Search for the cell housing the specified text and yield its (x, y) center coordinate. 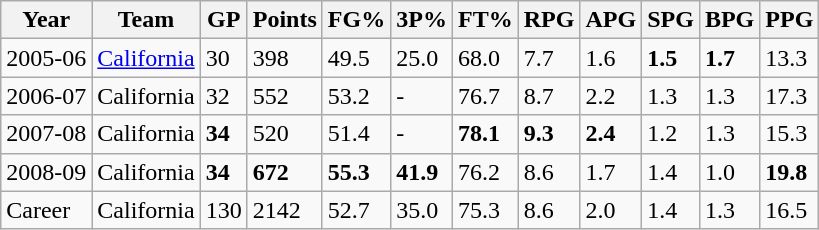
49.5 (356, 58)
16.5 (790, 210)
SPG (671, 20)
520 (284, 134)
8.7 (549, 96)
552 (284, 96)
Year (46, 20)
19.8 (790, 172)
7.7 (549, 58)
2.4 (611, 134)
GP (224, 20)
1.0 (729, 172)
PPG (790, 20)
25.0 (422, 58)
3P% (422, 20)
FT% (485, 20)
52.7 (356, 210)
RPG (549, 20)
APG (611, 20)
1.6 (611, 58)
FG% (356, 20)
15.3 (790, 134)
13.3 (790, 58)
2007-08 (46, 134)
53.2 (356, 96)
2142 (284, 210)
76.7 (485, 96)
1.5 (671, 58)
32 (224, 96)
51.4 (356, 134)
41.9 (422, 172)
Team (146, 20)
2.0 (611, 210)
672 (284, 172)
2005-06 (46, 58)
68.0 (485, 58)
17.3 (790, 96)
Points (284, 20)
35.0 (422, 210)
1.2 (671, 134)
78.1 (485, 134)
2008-09 (46, 172)
9.3 (549, 134)
75.3 (485, 210)
2.2 (611, 96)
55.3 (356, 172)
BPG (729, 20)
130 (224, 210)
398 (284, 58)
30 (224, 58)
76.2 (485, 172)
2006-07 (46, 96)
Career (46, 210)
